Return the [x, y] coordinate for the center point of the cell that contains the specified text.  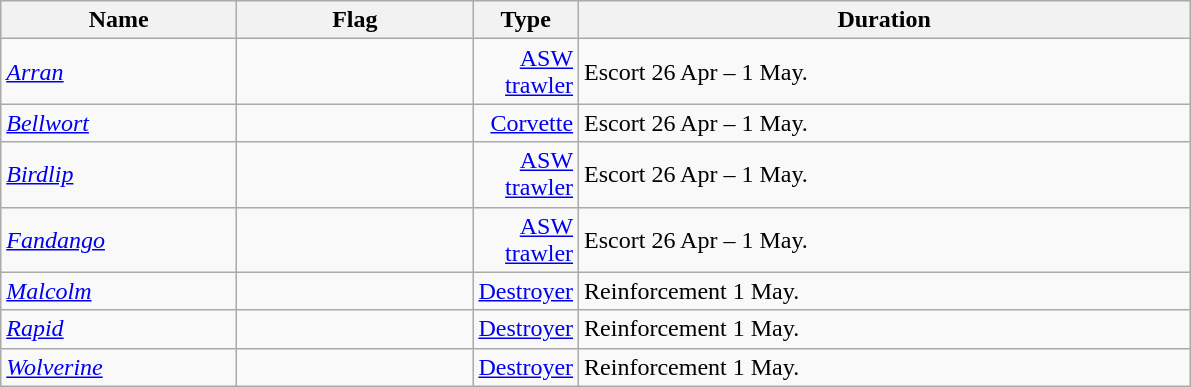
Bellwort [119, 123]
Fandango [119, 240]
Flag [355, 20]
Malcolm [119, 291]
Wolverine [119, 367]
Rapid [119, 329]
Duration [884, 20]
Birdlip [119, 174]
Corvette [526, 123]
Type [526, 20]
Name [119, 20]
Arran [119, 72]
